Return (X, Y) of the center of cell containing provided text 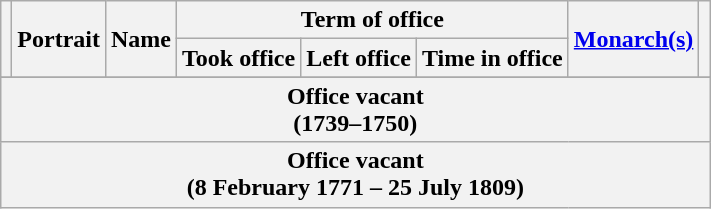
Name (140, 39)
Office vacant(1739–1750) (356, 110)
Office vacant(8 February 1771 – 25 July 1809) (356, 174)
Monarch(s) (634, 39)
Left office (359, 58)
Term of office (373, 20)
Took office (239, 58)
Portrait (59, 39)
Time in office (492, 58)
